Scan for the cell matching the given text and deliver its (x, y) coordinate at center. 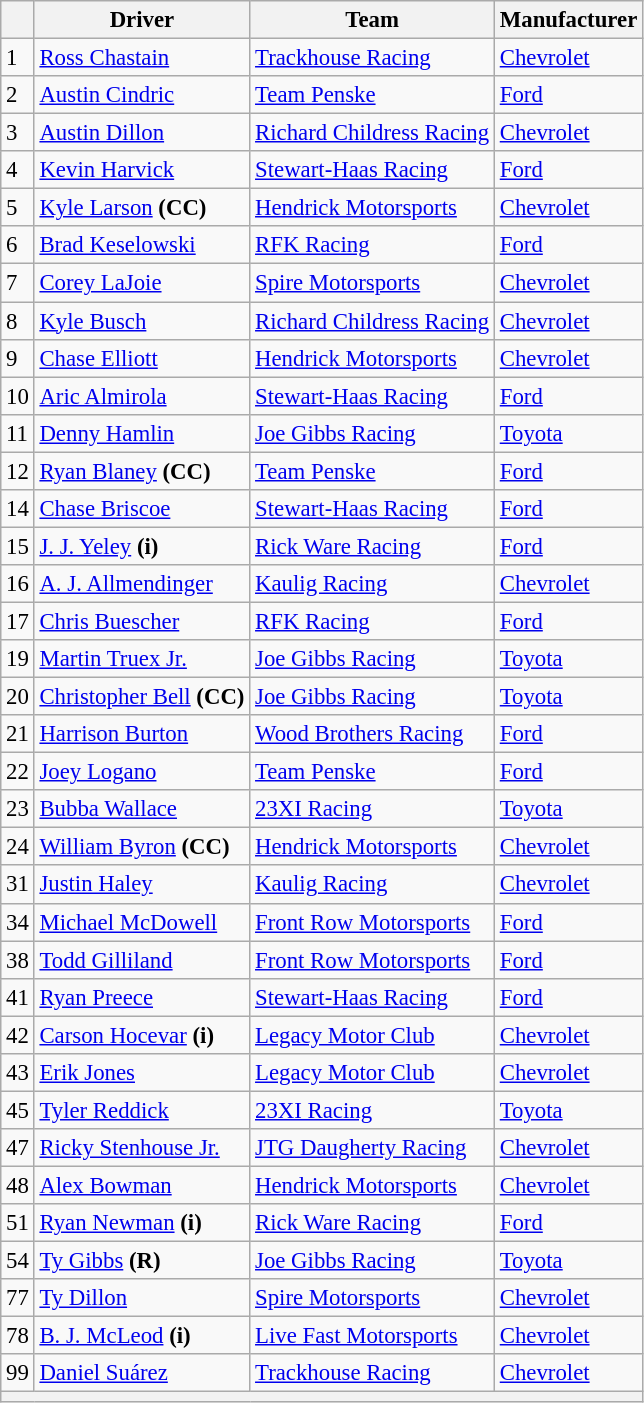
41 (18, 997)
43 (18, 1073)
15 (18, 546)
Manufacturer (568, 20)
Brad Keselowski (142, 245)
Alex Bowman (142, 1185)
24 (18, 847)
Denny Hamlin (142, 433)
14 (18, 509)
2 (18, 95)
Daniel Suárez (142, 1373)
7 (18, 283)
Ryan Blaney (CC) (142, 471)
Christopher Bell (CC) (142, 697)
Ty Dillon (142, 1298)
Harrison Burton (142, 734)
20 (18, 697)
Justin Haley (142, 885)
Carson Hocevar (i) (142, 1035)
11 (18, 433)
23 (18, 809)
48 (18, 1185)
Austin Dillon (142, 133)
William Byron (CC) (142, 847)
Bubba Wallace (142, 809)
Aric Almirola (142, 396)
1 (18, 58)
Ryan Preece (142, 997)
Austin Cindric (142, 95)
Chris Buescher (142, 621)
78 (18, 1336)
42 (18, 1035)
16 (18, 584)
Team (372, 20)
17 (18, 621)
5 (18, 208)
45 (18, 1110)
4 (18, 170)
Corey LaJoie (142, 283)
Kyle Busch (142, 321)
54 (18, 1261)
Martin Truex Jr. (142, 659)
Kevin Harvick (142, 170)
Ross Chastain (142, 58)
Live Fast Motorsports (372, 1336)
Kyle Larson (CC) (142, 208)
Todd Gilliland (142, 960)
Chase Briscoe (142, 509)
Joey Logano (142, 772)
Michael McDowell (142, 922)
21 (18, 734)
Erik Jones (142, 1073)
Wood Brothers Racing (372, 734)
Ryan Newman (i) (142, 1223)
10 (18, 396)
99 (18, 1373)
A. J. Allmendinger (142, 584)
Chase Elliott (142, 358)
12 (18, 471)
J. J. Yeley (i) (142, 546)
6 (18, 245)
9 (18, 358)
34 (18, 922)
19 (18, 659)
Ty Gibbs (R) (142, 1261)
JTG Daugherty Racing (372, 1148)
77 (18, 1298)
3 (18, 133)
B. J. McLeod (i) (142, 1336)
47 (18, 1148)
8 (18, 321)
31 (18, 885)
Tyler Reddick (142, 1110)
22 (18, 772)
Ricky Stenhouse Jr. (142, 1148)
51 (18, 1223)
38 (18, 960)
Driver (142, 20)
